Extract the [X, Y] coordinate from the center of the cell holding the provided text.  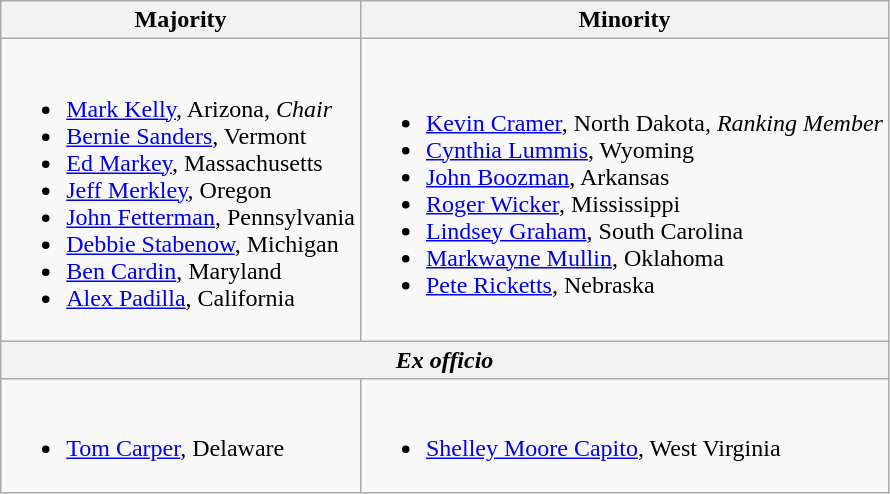
Tom Carper, Delaware [181, 436]
Shelley Moore Capito, West Virginia [624, 436]
Minority [624, 20]
Ex officio [445, 360]
Majority [181, 20]
